Return the [X, Y] coordinate for the center point of the cell that contains the specified text.  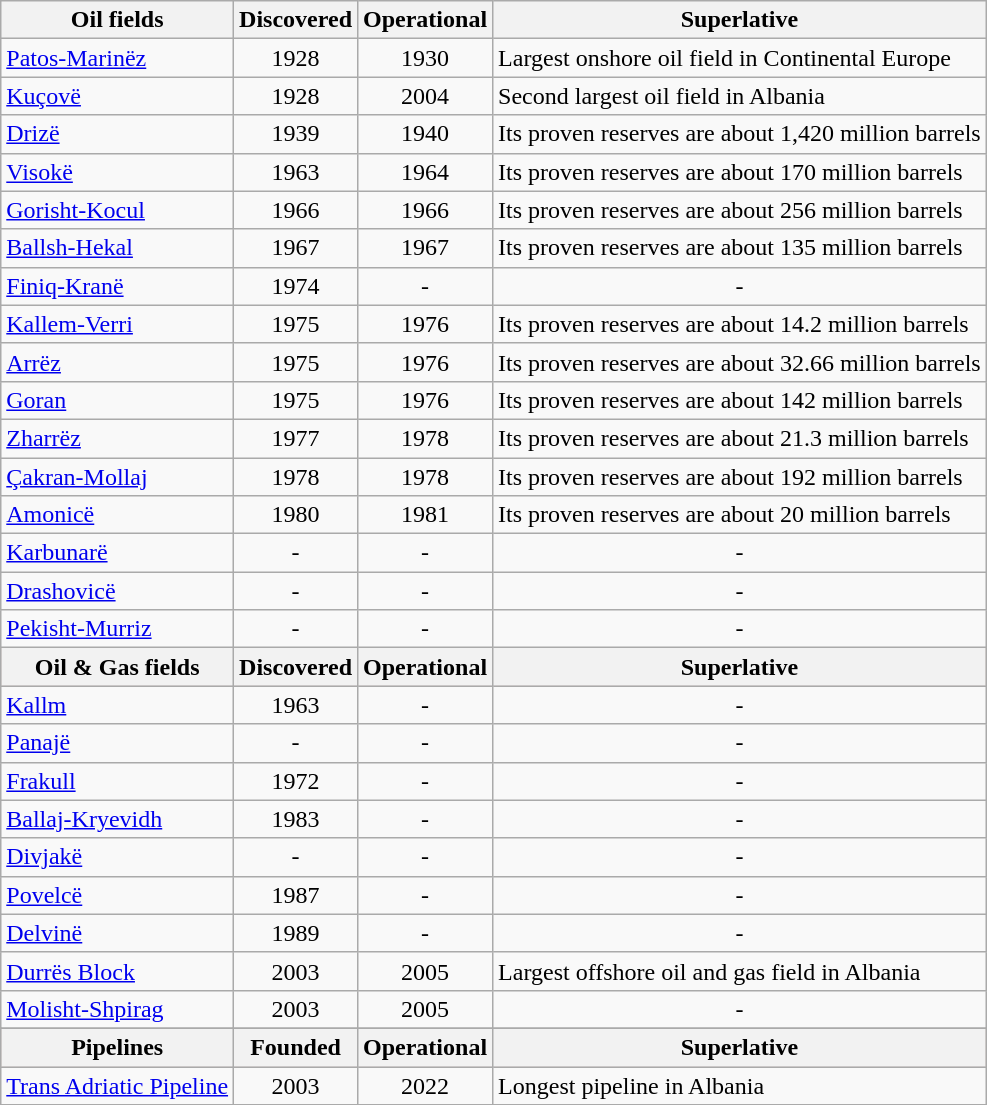
Kuçovë [118, 96]
Its proven reserves are about 142 million barrels [740, 400]
Gorisht-Kocul [118, 210]
Its proven reserves are about 256 million barrels [740, 210]
Finiq-Kranë [118, 286]
1983 [296, 819]
Its proven reserves are about 14.2 million barrels [740, 324]
Ballaj-Kryevidh [118, 819]
Durrës Block [118, 971]
Its proven reserves are about 1,420 million barrels [740, 134]
1980 [296, 515]
Its proven reserves are about 21.3 million barrels [740, 438]
Molisht-Shpirag [118, 1009]
2004 [426, 96]
Drashovicë [118, 591]
Founded [296, 1047]
Karbunarë [118, 553]
Its proven reserves are about 20 million barrels [740, 515]
1981 [426, 515]
Povelcë [118, 895]
1930 [426, 58]
Delvinë [118, 933]
1939 [296, 134]
Kallem-Verri [118, 324]
Its proven reserves are about 192 million barrels [740, 477]
1974 [296, 286]
2022 [426, 1085]
1989 [296, 933]
Oil fields [118, 20]
Largest onshore oil field in Continental Europe [740, 58]
Patos-Marinëz [118, 58]
Largest offshore oil and gas field in Albania [740, 971]
Second largest oil field in Albania [740, 96]
Longest pipeline in Albania [740, 1085]
Pekisht-Murriz [118, 629]
Panajë [118, 743]
Goran [118, 400]
1972 [296, 781]
Kallm [118, 705]
1977 [296, 438]
Divjakë [118, 857]
Oil & Gas fields [118, 667]
Its proven reserves are about 170 million barrels [740, 172]
Drizë [118, 134]
Its proven reserves are about 32.66 million barrels [740, 362]
1940 [426, 134]
Arrëz [118, 362]
Trans Adriatic Pipeline [118, 1085]
1987 [296, 895]
Frakull [118, 781]
Zharrëz [118, 438]
Ballsh-Hekal [118, 248]
1964 [426, 172]
Visokë [118, 172]
Amonicë [118, 515]
Çakran-Mollaj [118, 477]
Pipelines [118, 1047]
Its proven reserves are about 135 million barrels [740, 248]
